Scan for the cell matching the given text and deliver its [X, Y] coordinate at center. 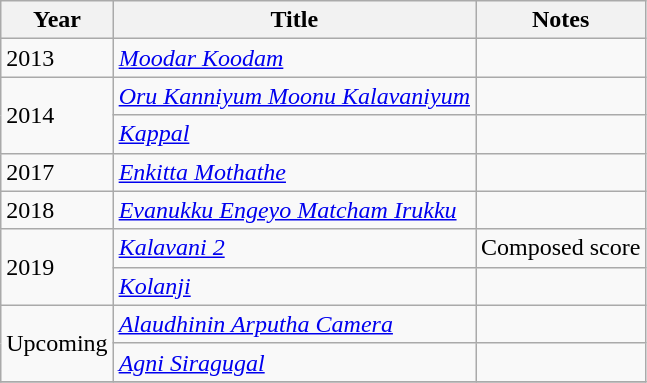
2019 [57, 267]
2017 [57, 172]
Moodar Koodam [294, 58]
Kappal [294, 134]
2014 [57, 115]
Kalavani 2 [294, 248]
2013 [57, 58]
Oru Kanniyum Moonu Kalavaniyum [294, 96]
Notes [561, 20]
Year [57, 20]
2018 [57, 210]
Enkitta Mothathe [294, 172]
Kolanji [294, 286]
Evanukku Engeyo Matcham Irukku [294, 210]
Agni Siragugal [294, 362]
Upcoming [57, 343]
Title [294, 20]
Alaudhinin Arputha Camera [294, 324]
Composed score [561, 248]
